From the cell containing the given text, extract its center point as (X, Y) coordinate. 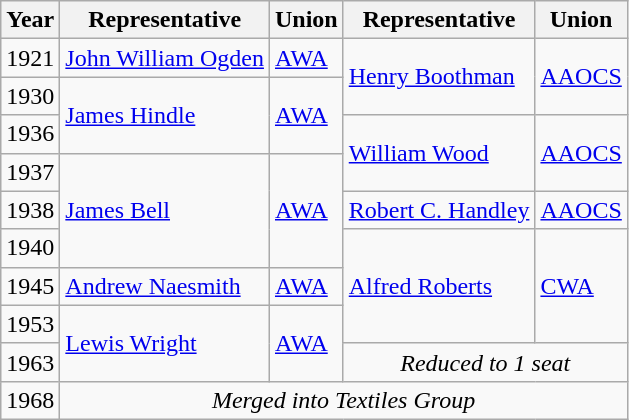
Lewis Wright (165, 343)
1936 (30, 134)
Andrew Naesmith (165, 286)
CWA (581, 286)
Henry Boothman (439, 77)
1921 (30, 58)
Merged into Textiles Group (344, 400)
1940 (30, 248)
1963 (30, 362)
1945 (30, 286)
1930 (30, 96)
Reduced to 1 seat (485, 362)
Year (30, 20)
James Hindle (165, 115)
Alfred Roberts (439, 286)
1953 (30, 324)
Robert C. Handley (439, 210)
John William Ogden (165, 58)
William Wood (439, 153)
1938 (30, 210)
1968 (30, 400)
James Bell (165, 210)
1937 (30, 172)
